Provide the [x, y] coordinate of the cell's center where the given text is located.  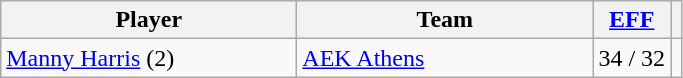
AEK Athens [445, 58]
Player [149, 20]
EFF [632, 20]
34 / 32 [632, 58]
Team [445, 20]
Manny Harris (2) [149, 58]
